Search for the cell housing the specified text and yield its (X, Y) center coordinate. 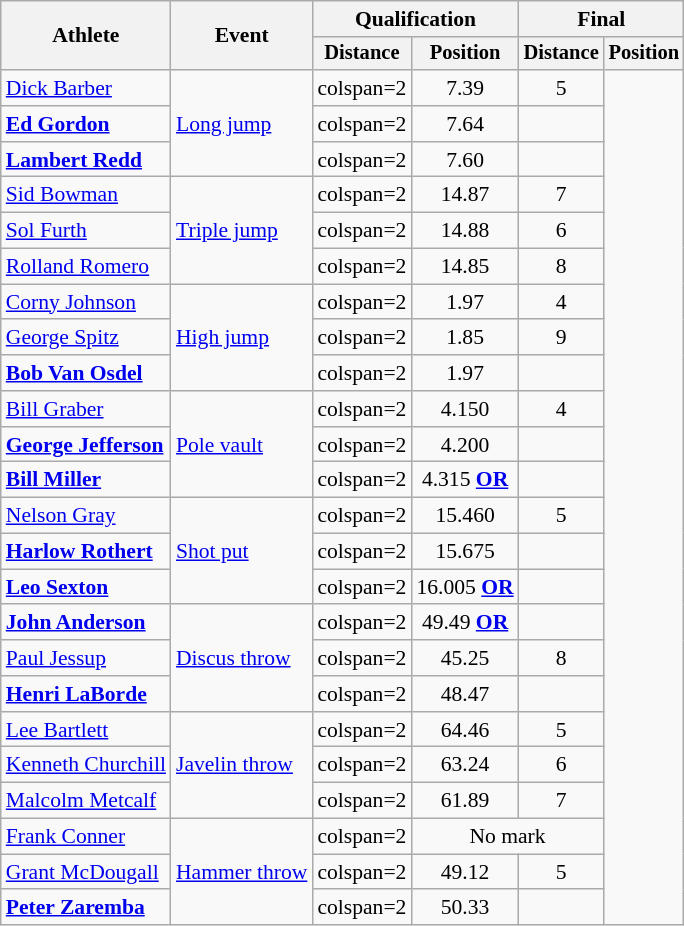
15.675 (464, 552)
Javelin throw (242, 766)
Lambert Redd (86, 160)
George Spitz (86, 338)
Event (242, 36)
George Jefferson (86, 445)
7.60 (464, 160)
Paul Jessup (86, 658)
64.46 (464, 730)
4.200 (464, 445)
John Anderson (86, 623)
Nelson Gray (86, 516)
Bill Miller (86, 480)
Pole vault (242, 444)
50.33 (464, 908)
16.005 OR (464, 587)
7.64 (464, 124)
Ed Gordon (86, 124)
Discus throw (242, 658)
49.49 OR (464, 623)
Dick Barber (86, 88)
48.47 (464, 694)
High jump (242, 338)
Corny Johnson (86, 302)
49.12 (464, 872)
61.89 (464, 801)
Harlow Rothert (86, 552)
14.88 (464, 231)
Peter Zaremba (86, 908)
Kenneth Churchill (86, 765)
Bill Graber (86, 409)
Leo Sexton (86, 587)
Shot put (242, 552)
Rolland Romero (86, 267)
15.460 (464, 516)
Sol Furth (86, 231)
Frank Conner (86, 837)
Bob Van Osdel (86, 373)
Athlete (86, 36)
14.87 (464, 195)
7.39 (464, 88)
No mark (507, 837)
Lee Bartlett (86, 730)
Long jump (242, 124)
1.85 (464, 338)
Hammer throw (242, 872)
Henri LaBorde (86, 694)
Malcolm Metcalf (86, 801)
9 (562, 338)
63.24 (464, 765)
Sid Bowman (86, 195)
4.315 OR (464, 480)
Grant McDougall (86, 872)
Qualification (415, 19)
45.25 (464, 658)
Triple jump (242, 230)
14.85 (464, 267)
Final (602, 19)
4.150 (464, 409)
